For the text-containing cell, return its midpoint in [X, Y] coordinate format. 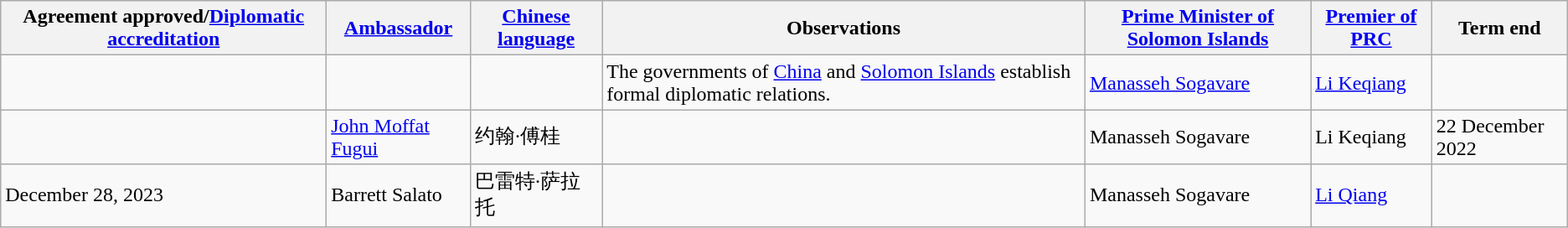
Chinese language [536, 28]
Barrett Salato [399, 195]
Observations [844, 28]
Prime Minister of Solomon Islands [1198, 28]
John Moffat Fugui [399, 137]
December 28, 2023 [164, 195]
约翰·傅桂 [536, 137]
巴雷特·萨拉托 [536, 195]
Ambassador [399, 28]
22 December 2022 [1499, 137]
The governments of China and Solomon Islands establish formal diplomatic relations. [844, 82]
Premier of PRC [1372, 28]
Li Qiang [1372, 195]
Agreement approved/Diplomatic accreditation [164, 28]
Term end [1499, 28]
